Extract the [x, y] coordinate from the center of the cell holding the provided text.  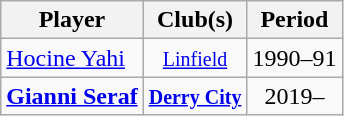
Period [294, 20]
1990–91 [294, 58]
Gianni Seraf [72, 96]
Hocine Yahi [72, 58]
Derry City [195, 96]
2019– [294, 96]
Linfield [195, 58]
Player [72, 20]
Club(s) [195, 20]
